Determine the [x, y] coordinate at the center of the cell enclosing the given text.  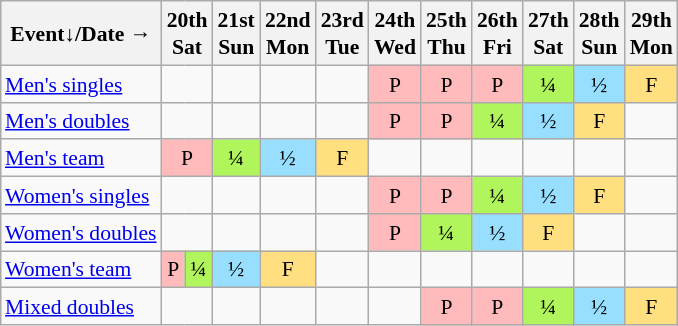
Women's doubles [81, 232]
Men's singles [81, 84]
29thMon [652, 33]
24thWed [395, 33]
Men's doubles [81, 120]
21stSun [236, 33]
25thThu [446, 33]
Women's team [81, 268]
Women's singles [81, 194]
27thSat [548, 33]
Men's team [81, 158]
20thSat [188, 33]
Mixed doubles [81, 306]
26thFri [498, 33]
Event↓/Date → [81, 33]
23rdTue [342, 33]
28thSun [600, 33]
22ndMon [288, 33]
